Provide the (x, y) coordinate of the cell's center where the given text is located.  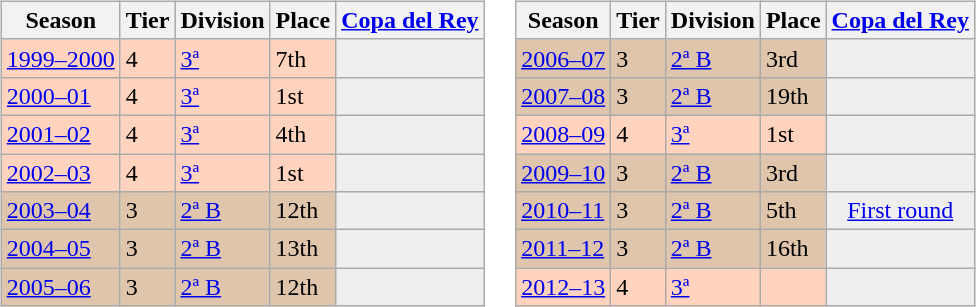
2002–03 (60, 173)
19th (793, 96)
2005–06 (60, 287)
2000–01 (60, 96)
2008–09 (564, 134)
2012–13 (564, 287)
2003–04 (60, 211)
2009–10 (564, 173)
2010–11 (564, 211)
2011–12 (564, 249)
16th (793, 249)
7th (303, 58)
5th (793, 211)
2004–05 (60, 249)
2006–07 (564, 58)
2007–08 (564, 96)
First round (900, 211)
2001–02 (60, 134)
13th (303, 249)
1999–2000 (60, 58)
4th (303, 134)
